Identify which cell holds the provided text, then report its [X, Y] central coordinate. 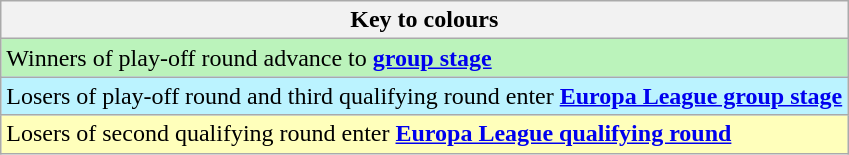
Key to colours [424, 20]
Losers of play-off round and third qualifying round enter Europa League group stage [424, 96]
Losers of second qualifying round enter Europa League qualifying round [424, 134]
Winners of play-off round advance to group stage [424, 58]
